For the text-containing cell, return its midpoint in [x, y] coordinate format. 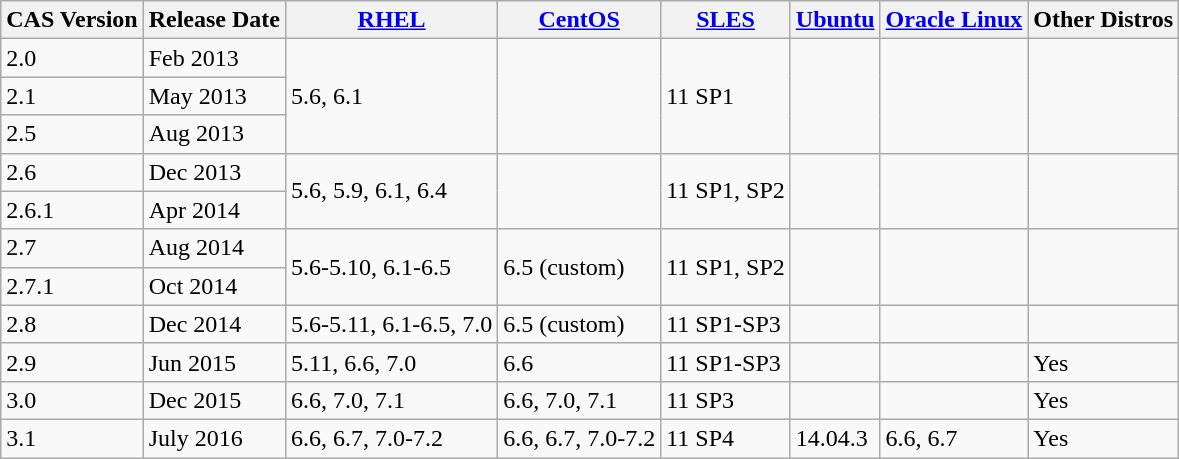
2.8 [72, 324]
3.1 [72, 438]
5.6-5.10, 6.1-6.5 [392, 267]
CAS Version [72, 20]
May 2013 [214, 96]
5.6, 5.9, 6.1, 6.4 [392, 191]
Dec 2015 [214, 400]
Ubuntu [835, 20]
July 2016 [214, 438]
RHEL [392, 20]
5.11, 6.6, 7.0 [392, 362]
Release Date [214, 20]
14.04.3 [835, 438]
2.7 [72, 248]
Apr 2014 [214, 210]
2.6.1 [72, 210]
5.6, 6.1 [392, 96]
SLES [726, 20]
Dec 2014 [214, 324]
11 SP4 [726, 438]
11 SP3 [726, 400]
Aug 2013 [214, 134]
5.6-5.11, 6.1-6.5, 7.0 [392, 324]
Aug 2014 [214, 248]
2.0 [72, 58]
11 SP1 [726, 96]
2.1 [72, 96]
Jun 2015 [214, 362]
2.7.1 [72, 286]
2.5 [72, 134]
2.6 [72, 172]
CentOS [580, 20]
2.9 [72, 362]
Dec 2013 [214, 172]
Oct 2014 [214, 286]
6.6, 6.7 [954, 438]
3.0 [72, 400]
6.6 [580, 362]
Other Distros [1104, 20]
Feb 2013 [214, 58]
Oracle Linux [954, 20]
